From the cell containing the given text, extract its center point as [x, y] coordinate. 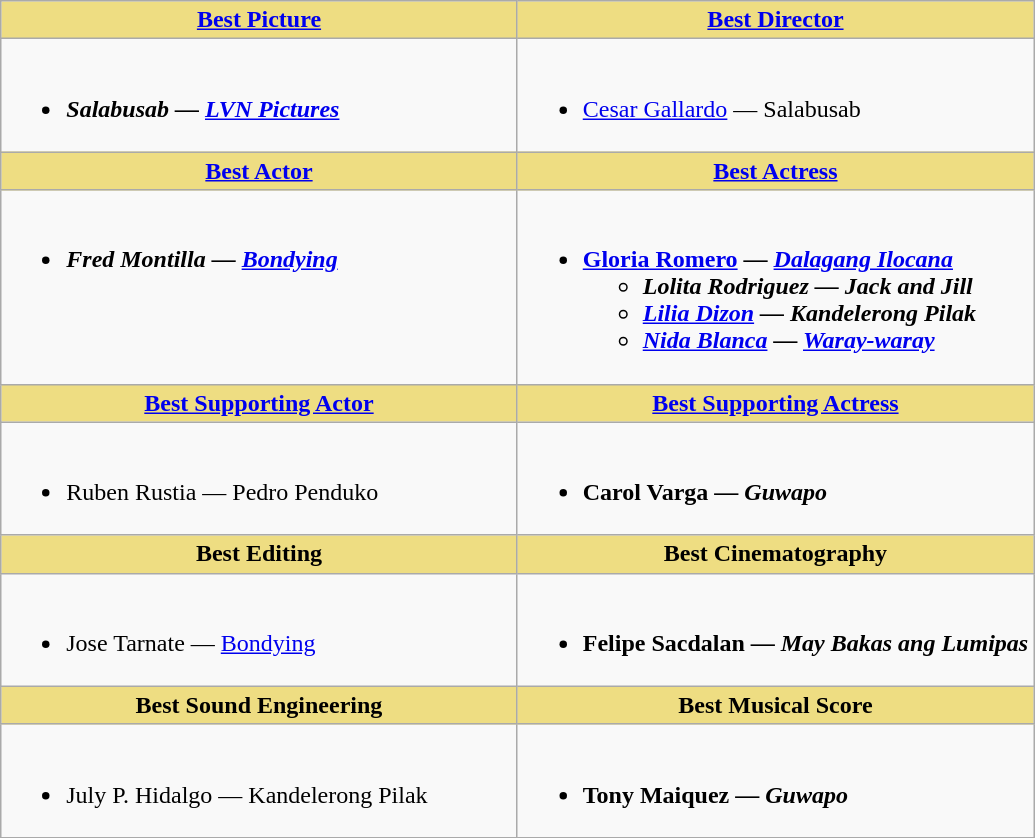
Best Cinematography [775, 554]
Tony Maiquez — Guwapo [775, 780]
July P. Hidalgo — Kandelerong Pilak [259, 780]
Gloria Romero — Dalagang IlocanaLolita Rodriguez — Jack and JillLilia Dizon — Kandelerong PilakNida Blanca — Waray-waray [775, 287]
Felipe Sacdalan — May Bakas ang Lumipas [775, 630]
Jose Tarnate — Bondying [259, 630]
Ruben Rustia — Pedro Penduko [259, 478]
Cesar Gallardo — Salabusab [775, 96]
Best Director [775, 20]
Best Actress [775, 171]
Best Sound Engineering [259, 705]
Best Supporting Actress [775, 403]
Carol Varga — Guwapo [775, 478]
Best Musical Score [775, 705]
Best Supporting Actor [259, 403]
Best Picture [259, 20]
Best Actor [259, 171]
Salabusab — LVN Pictures [259, 96]
Fred Montilla — Bondying [259, 287]
Best Editing [259, 554]
